Extract the [x, y] coordinate from the center of the cell holding the provided text.  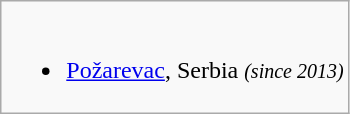
Požarevac, Serbia (since 2013) [175, 58]
